Detect which cell encompasses the target text, then output its [x, y] center coordinate. 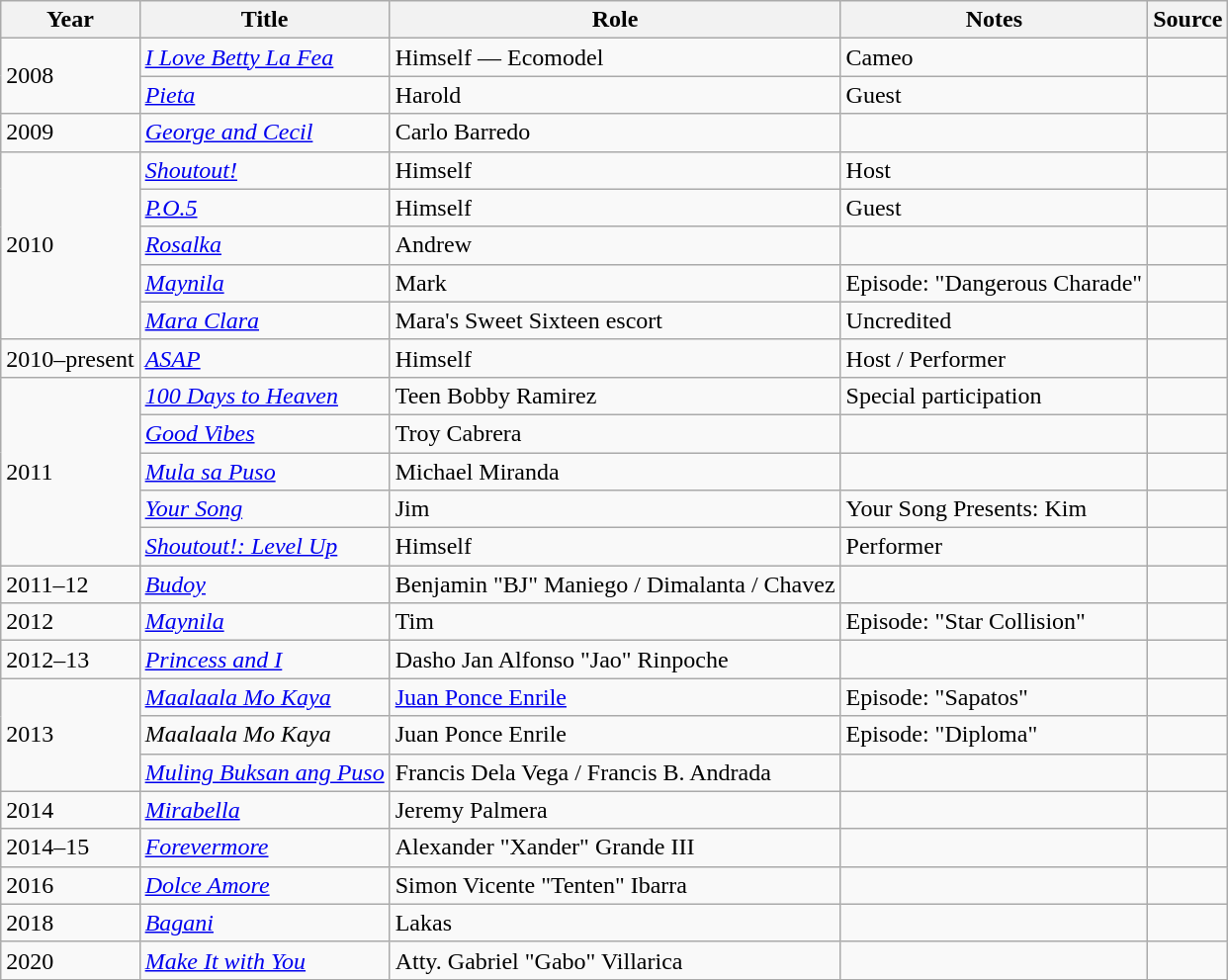
Budoy [265, 584]
2011 [70, 471]
Francis Dela Vega / Francis B. Andrada [615, 772]
Performer [995, 547]
2008 [70, 76]
100 Days to Heaven [265, 396]
Pieta [265, 95]
P.O.5 [265, 208]
Episode: "Sapatos" [995, 697]
Shoutout!: Level Up [265, 547]
Rosalka [265, 245]
Episode: "Star Collision" [995, 622]
Mark [615, 283]
2010–present [70, 358]
Forevermore [265, 847]
Cameo [995, 57]
Atty. Gabriel "Gabo" Villarica [615, 960]
Troy Cabrera [615, 433]
Source [1188, 20]
Host [995, 170]
Your Song Presents: Kim [995, 509]
Role [615, 20]
2016 [70, 885]
2010 [70, 245]
Jeremy Palmera [615, 810]
Your Song [265, 509]
Good Vibes [265, 433]
2009 [70, 133]
Notes [995, 20]
Jim [615, 509]
2012 [70, 622]
Episode: "Dangerous Charade" [995, 283]
Bagani [265, 923]
Benjamin "BJ" Maniego / Dimalanta / Chavez [615, 584]
2013 [70, 735]
2011–12 [70, 584]
Himself ― Ecomodel [615, 57]
Year [70, 20]
Shoutout! [265, 170]
Teen Bobby Ramirez [615, 396]
Host / Performer [995, 358]
Mula sa Puso [265, 472]
Andrew [615, 245]
2014 [70, 810]
Mara's Sweet Sixteen escort [615, 320]
Make It with You [265, 960]
2020 [70, 960]
Special participation [995, 396]
Mara Clara [265, 320]
Princess and I [265, 660]
Simon Vicente "Tenten" Ibarra [615, 885]
Muling Buksan ang Puso [265, 772]
Dasho Jan Alfonso "Jao" Rinpoche [615, 660]
I Love Betty La Fea [265, 57]
Tim [615, 622]
Episode: "Diploma" [995, 735]
Dolce Amore [265, 885]
2018 [70, 923]
ASAP [265, 358]
George and Cecil [265, 133]
Harold [615, 95]
Lakas [615, 923]
Mirabella [265, 810]
Uncredited [995, 320]
2012–13 [70, 660]
Alexander "Xander" Grande III [615, 847]
2014–15 [70, 847]
Title [265, 20]
Michael Miranda [615, 472]
Carlo Barredo [615, 133]
